Capture the cell that displays the provided text and extract its (X, Y) central coordinate. 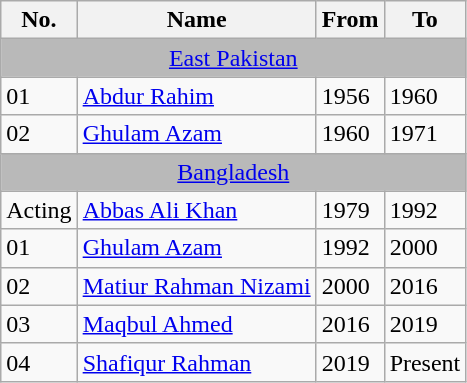
From (350, 20)
Name (196, 20)
1971 (425, 134)
Abdur Rahim (196, 96)
To (425, 20)
Bangladesh (234, 172)
Shafiqur Rahman (196, 362)
Present (425, 362)
1956 (350, 96)
Maqbul Ahmed (196, 324)
No. (39, 20)
Abbas Ali Khan (196, 210)
03 (39, 324)
1979 (350, 210)
Acting (39, 210)
Matiur Rahman Nizami (196, 286)
East Pakistan (234, 58)
04 (39, 362)
